For the text-containing cell, return its midpoint in (x, y) coordinate format. 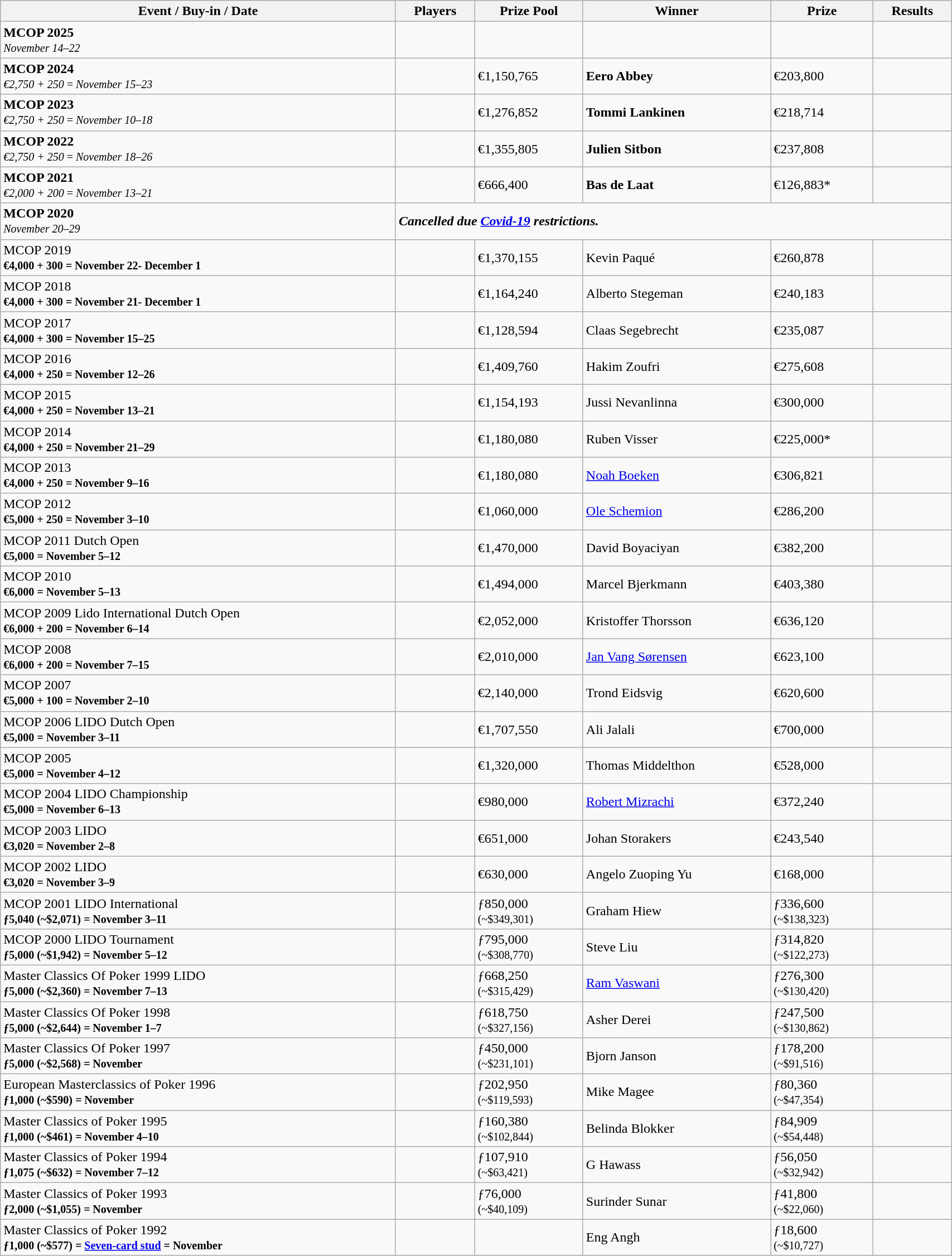
G Hawass (676, 1165)
MCOP 2022 €2,750 + 250 = November 18–26 (199, 148)
€1,707,550 (529, 730)
Master Classics Of Poker 1997 ƒ5,000 (~$2,568) = November (199, 1056)
MCOP 2001 LIDO International ƒ5,040 (~$2,071) = November 3–11 (199, 910)
€623,100 (822, 657)
Event / Buy-in / Date (199, 11)
€1,320,000 (529, 765)
MCOP 2018 €4,000 + 300 = November 21- December 1 (199, 293)
Surinder Sunar (676, 1201)
Robert Mizrachi (676, 802)
MCOP 2024 €2,750 + 250 = November 15–23 (199, 76)
€2,052,000 (529, 620)
Mike Magee (676, 1092)
Kristoffer Thorsson (676, 620)
ƒ336,600(~$138,323) (822, 910)
Steve Liu (676, 947)
€1,164,240 (529, 293)
Master Classics of Poker 1995 ƒ1,000 (~$461) = November 4–10 (199, 1129)
MCOP 2015 €4,000 + 250 = November 13–21 (199, 403)
ƒ202,950(~$119,593) (529, 1092)
Cancelled due Covid-19 restrictions. (673, 221)
€203,800 (822, 76)
€306,821 (822, 475)
MCOP 2010 €6,000 = November 5–13 (199, 584)
€1,150,765 (529, 76)
€620,600 (822, 693)
Marcel Bjerkmann (676, 584)
MCOP 2008 €6,000 + 200 = November 7–15 (199, 657)
Eng Angh (676, 1237)
Alberto Stegeman (676, 293)
MCOP 2020 November 20–29 (199, 221)
ƒ107,910(~$63,421) (529, 1165)
€240,183 (822, 293)
€218,714 (822, 113)
MCOP 2017 €4,000 + 300 = November 15–25 (199, 330)
MCOP 2021 €2,000 + 200 = November 13–21 (199, 185)
MCOP 2003 LIDO €3,020 = November 2–8 (199, 838)
Graham Hiew (676, 910)
Kevin Paqué (676, 258)
€1,128,594 (529, 330)
MCOP 2016 €4,000 + 250 = November 12–26 (199, 366)
ƒ668,250(~$315,429) (529, 983)
Players (435, 11)
€237,808 (822, 148)
European Masterclassics of Poker 1996 ƒ1,000 (~$590) = November (199, 1092)
MCOP 2002 LIDO €3,020 = November 3–9 (199, 875)
MCOP 2007 €5,000 + 100 = November 2–10 (199, 693)
Thomas Middelthon (676, 765)
€651,000 (529, 838)
€2,140,000 (529, 693)
Master Classics of Poker 1992 ƒ1,000 (~$577) = Seven-card stud = November (199, 1237)
€372,240 (822, 802)
€286,200 (822, 512)
ƒ84,909(~$54,448) (822, 1129)
Master Classics Of Poker 1999 LIDO ƒ5,000 (~$2,360) = November 7–13 (199, 983)
Master Classics of Poker 1993 ƒ2,000 (~$1,055) = November (199, 1201)
ƒ247,500(~$130,862) (822, 1020)
Winner (676, 11)
Ali Jalali (676, 730)
ƒ160,380(~$102,844) (529, 1129)
€980,000 (529, 802)
€636,120 (822, 620)
€1,355,805 (529, 148)
ƒ76,000(~$40,109) (529, 1201)
ƒ178,200(~$91,516) (822, 1056)
MCOP 2005 €5,000 = November 4–12 (199, 765)
Angelo Zuoping Yu (676, 875)
MCOP 2014 €4,000 + 250 = November 21–29 (199, 438)
Johan Storakers (676, 838)
€275,608 (822, 366)
€225,000* (822, 438)
Ruben Visser (676, 438)
€126,883* (822, 185)
€528,000 (822, 765)
ƒ314,820(~$122,273) (822, 947)
Ram Vaswani (676, 983)
€403,380 (822, 584)
Eero Abbey (676, 76)
€1,409,760 (529, 366)
David Boyaciyan (676, 548)
ƒ850,000(~$349,301) (529, 910)
Trond Eidsvig (676, 693)
Jan Vang Sørensen (676, 657)
€1,470,000 (529, 548)
ƒ276,300(~$130,420) (822, 983)
MCOP 2006 LIDO Dutch Open €5,000 = November 3–11 (199, 730)
MCOP 2000 LIDO Tournament ƒ5,000 (~$1,942) = November 5–12 (199, 947)
Bas de Laat (676, 185)
€1,276,852 (529, 113)
€700,000 (822, 730)
MCOP 2013 €4,000 + 250 = November 9–16 (199, 475)
Belinda Blokker (676, 1129)
€1,060,000 (529, 512)
Jussi Nevanlinna (676, 403)
Prize (822, 11)
Tommi Lankinen (676, 113)
Master Classics of Poker 1994 ƒ1,075 (~$632) = November 7–12 (199, 1165)
MCOP 2019 €4,000 + 300 = November 22- December 1 (199, 258)
€666,400 (529, 185)
ƒ56,050(~$32,942) (822, 1165)
ƒ795,000(~$308,770) (529, 947)
Ole Schemion (676, 512)
ƒ41,800(~$22,060) (822, 1201)
€630,000 (529, 875)
ƒ80,360(~$47,354) (822, 1092)
MCOP 2025 November 14–22 (199, 40)
€168,000 (822, 875)
€235,087 (822, 330)
Bjorn Janson (676, 1056)
Asher Derei (676, 1020)
ƒ618,750(~$327,156) (529, 1020)
ƒ450,000(~$231,101) (529, 1056)
€300,000 (822, 403)
MCOP 2023 €2,750 + 250 = November 10–18 (199, 113)
ƒ18,600(~$10,727) (822, 1237)
€2,010,000 (529, 657)
€382,200 (822, 548)
Prize Pool (529, 11)
€1,154,193 (529, 403)
€1,370,155 (529, 258)
MCOP 2009 Lido International Dutch Open €6,000 + 200 = November 6–14 (199, 620)
Julien Sitbon (676, 148)
€260,878 (822, 258)
€243,540 (822, 838)
Master Classics Of Poker 1998 ƒ5,000 (~$2,644) = November 1–7 (199, 1020)
Claas Segebrecht (676, 330)
Results (912, 11)
Hakim Zoufri (676, 366)
MCOP 2011 Dutch Open €5,000 = November 5–12 (199, 548)
Noah Boeken (676, 475)
MCOP 2012 €5,000 + 250 = November 3–10 (199, 512)
MCOP 2004 LIDO Championship €5,000 = November 6–13 (199, 802)
€1,494,000 (529, 584)
